Search for the cell housing the specified text and yield its (X, Y) center coordinate. 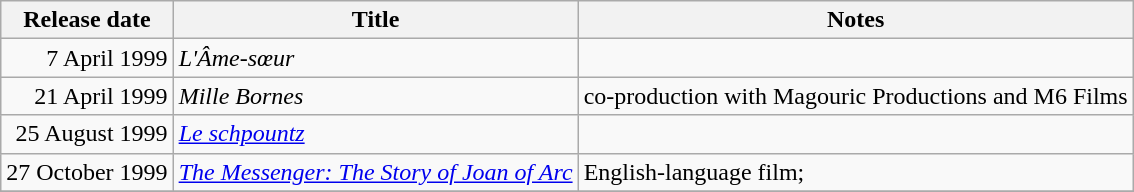
co-production with Magouric Productions and M6 Films (856, 96)
L'Âme-sœur (376, 58)
21 April 1999 (87, 96)
7 April 1999 (87, 58)
English-language film; (856, 172)
Notes (856, 20)
The Messenger: The Story of Joan of Arc (376, 172)
Title (376, 20)
Le schpountz (376, 134)
27 October 1999 (87, 172)
Release date (87, 20)
Mille Bornes (376, 96)
25 August 1999 (87, 134)
